Capture the cell that displays the provided text and extract its (x, y) central coordinate. 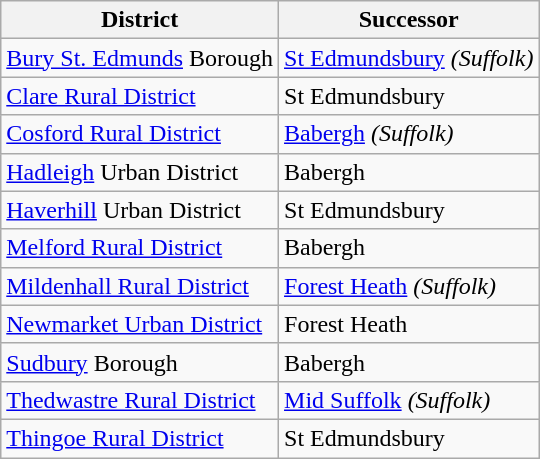
Cosford Rural District (140, 134)
Haverhill Urban District (140, 210)
Sudbury Borough (140, 362)
Thedwastre Rural District (140, 400)
Mildenhall Rural District (140, 286)
Forest Heath (Suffolk) (409, 286)
Newmarket Urban District (140, 324)
Bury St. Edmunds Borough (140, 58)
St Edmundsbury (Suffolk) (409, 58)
Melford Rural District (140, 248)
Mid Suffolk (Suffolk) (409, 400)
Successor (409, 20)
Forest Heath (409, 324)
Thingoe Rural District (140, 438)
Babergh (Suffolk) (409, 134)
Hadleigh Urban District (140, 172)
Clare Rural District (140, 96)
District (140, 20)
